Return the [x, y] coordinate for the center point of the cell that contains the specified text.  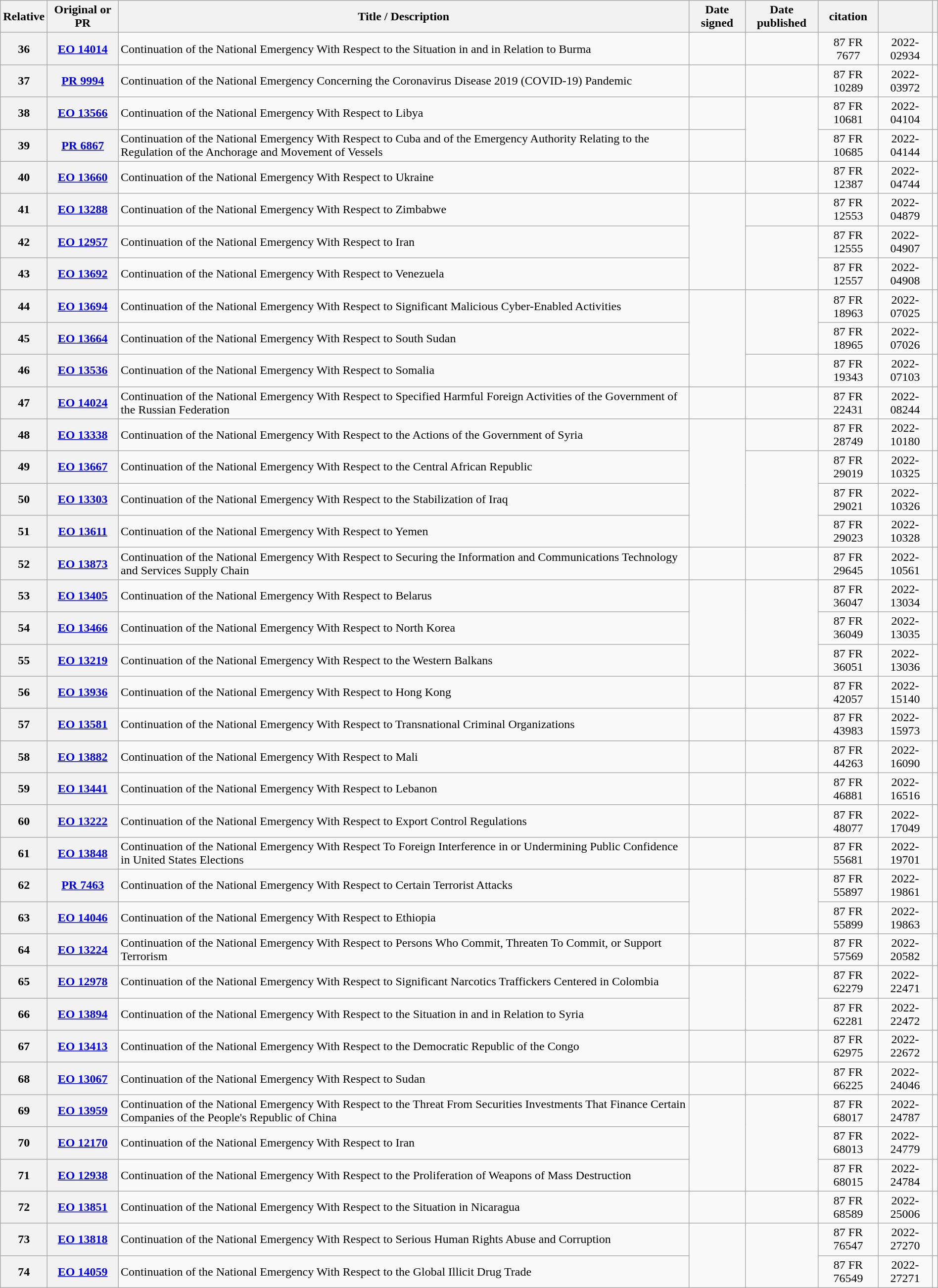
2022-04879 [905, 210]
2022-22472 [905, 1014]
Continuation of the National Emergency With Respect to South Sudan [404, 338]
Relative [24, 17]
Continuation of the National Emergency With Respect to Somalia [404, 370]
87 FR 22431 [848, 403]
EO 13441 [83, 788]
Continuation of the National Emergency With Respect To Foreign Interference in or Undermining Public Confidence in United States Elections [404, 853]
EO 13566 [83, 113]
EO 13581 [83, 724]
87 FR 12387 [848, 177]
62 [24, 885]
EO 12170 [83, 1143]
Continuation of the National Emergency With Respect to Zimbabwe [404, 210]
Continuation of the National Emergency With Respect to Serious Human Rights Abuse and Corruption [404, 1240]
87 FR 76549 [848, 1271]
2022-22471 [905, 982]
52 [24, 564]
Date signed [717, 17]
87 FR 55681 [848, 853]
EO 13818 [83, 1240]
EO 12938 [83, 1175]
Continuation of the National Emergency Concerning the Coronavirus Disease 2019 (COVID-19) Pandemic [404, 81]
Continuation of the National Emergency With Respect to the Global Illicit Drug Trade [404, 1271]
69 [24, 1111]
Continuation of the National Emergency With Respect to Venezuela [404, 274]
EO 12957 [83, 241]
87 FR 18965 [848, 338]
2022-24787 [905, 1111]
EO 13219 [83, 660]
EO 14014 [83, 48]
59 [24, 788]
87 FR 68013 [848, 1143]
87 FR 29645 [848, 564]
57 [24, 724]
2022-16516 [905, 788]
47 [24, 403]
2022-19701 [905, 853]
40 [24, 177]
48 [24, 435]
2022-27271 [905, 1271]
EO 13536 [83, 370]
Continuation of the National Emergency With Respect to Export Control Regulations [404, 821]
EO 13694 [83, 306]
63 [24, 917]
2022-19863 [905, 917]
2022-04908 [905, 274]
Continuation of the National Emergency With Respect to the Stabilization of Iraq [404, 500]
2022-13036 [905, 660]
39 [24, 145]
EO 13611 [83, 531]
87 FR 55897 [848, 885]
73 [24, 1240]
EO 13692 [83, 274]
EO 13224 [83, 950]
64 [24, 950]
87 FR 55899 [848, 917]
EO 13413 [83, 1047]
42 [24, 241]
EO 13288 [83, 210]
72 [24, 1207]
2022-10180 [905, 435]
87 FR 29021 [848, 500]
Continuation of the National Emergency With Respect to Transnational Criminal Organizations [404, 724]
87 FR 66225 [848, 1078]
87 FR 57569 [848, 950]
Continuation of the National Emergency With Respect to the Proliferation of Weapons of Mass Destruction [404, 1175]
87 FR 44263 [848, 757]
2022-13034 [905, 596]
43 [24, 274]
2022-27270 [905, 1240]
Continuation of the National Emergency With Respect to the Situation in Nicaragua [404, 1207]
Continuation of the National Emergency With Respect to Certain Terrorist Attacks [404, 885]
87 FR 68017 [848, 1111]
2022-10325 [905, 467]
Date published [782, 17]
Continuation of the National Emergency With Respect to the Western Balkans [404, 660]
EO 13894 [83, 1014]
87 FR 12553 [848, 210]
87 FR 29023 [848, 531]
2022-24784 [905, 1175]
87 FR 68015 [848, 1175]
EO 13664 [83, 338]
87 FR 62279 [848, 982]
66 [24, 1014]
2022-10328 [905, 531]
2022-15973 [905, 724]
EO 13660 [83, 177]
87 FR 62281 [848, 1014]
Continuation of the National Emergency With Respect to the Democratic Republic of the Congo [404, 1047]
Continuation of the National Emergency With Respect to Sudan [404, 1078]
87 FR 36049 [848, 628]
87 FR 18963 [848, 306]
2022-07103 [905, 370]
50 [24, 500]
2022-19861 [905, 885]
87 FR 46881 [848, 788]
87 FR 12555 [848, 241]
EO 14046 [83, 917]
87 FR 10289 [848, 81]
EO 13222 [83, 821]
87 FR 36047 [848, 596]
87 FR 68589 [848, 1207]
55 [24, 660]
Continuation of the National Emergency With Respect to Significant Malicious Cyber-Enabled Activities [404, 306]
87 FR 62975 [848, 1047]
87 FR 10685 [848, 145]
2022-07025 [905, 306]
2022-02934 [905, 48]
EO 13466 [83, 628]
2022-20582 [905, 950]
EO 13848 [83, 853]
citation [848, 17]
41 [24, 210]
2022-24046 [905, 1078]
58 [24, 757]
60 [24, 821]
Continuation of the National Emergency With Respect to Significant Narcotics Traffickers Centered in Colombia [404, 982]
53 [24, 596]
2022-22672 [905, 1047]
87 FR 12557 [848, 274]
54 [24, 628]
2022-04907 [905, 241]
EO 13338 [83, 435]
87 FR 42057 [848, 692]
38 [24, 113]
EO 13667 [83, 467]
EO 13873 [83, 564]
Continuation of the National Emergency With Respect to Specified Harmful Foreign Activities of the Government of the Russian Federation [404, 403]
EO 13405 [83, 596]
PR 6867 [83, 145]
Continuation of the National Emergency With Respect to North Korea [404, 628]
EO 13851 [83, 1207]
2022-25006 [905, 1207]
EO 14059 [83, 1271]
Continuation of the National Emergency With Respect to Ethiopia [404, 917]
2022-08244 [905, 403]
2022-10326 [905, 500]
87 FR 10681 [848, 113]
49 [24, 467]
87 FR 36051 [848, 660]
2022-24779 [905, 1143]
46 [24, 370]
Continuation of the National Emergency With Respect to the Central African Republic [404, 467]
Continuation of the National Emergency With Respect to the Situation in and in Relation to Burma [404, 48]
2022-04144 [905, 145]
74 [24, 1271]
Continuation of the National Emergency With Respect to Lebanon [404, 788]
Continuation of the National Emergency With Respect to the Actions of the Government of Syria [404, 435]
65 [24, 982]
Continuation of the National Emergency With Respect to Libya [404, 113]
Continuation of the National Emergency With Respect to Yemen [404, 531]
EO 13067 [83, 1078]
2022-10561 [905, 564]
87 FR 28749 [848, 435]
56 [24, 692]
61 [24, 853]
45 [24, 338]
67 [24, 1047]
71 [24, 1175]
2022-13035 [905, 628]
EO 13303 [83, 500]
Continuation of the National Emergency With Respect to Securing the Information and Communications Technology and Services Supply Chain [404, 564]
2022-03972 [905, 81]
44 [24, 306]
51 [24, 531]
2022-15140 [905, 692]
EO 14024 [83, 403]
Continuation of the National Emergency With Respect to Persons Who Commit, Threaten To Commit, or Support Terrorism [404, 950]
PR 9994 [83, 81]
Continuation of the National Emergency With Respect to Hong Kong [404, 692]
Continuation of the National Emergency With Respect to Ukraine [404, 177]
87 FR 43983 [848, 724]
87 FR 29019 [848, 467]
Title / Description [404, 17]
37 [24, 81]
70 [24, 1143]
68 [24, 1078]
Continuation of the National Emergency With Respect to Belarus [404, 596]
EO 12978 [83, 982]
PR 7463 [83, 885]
36 [24, 48]
87 FR 19343 [848, 370]
2022-16090 [905, 757]
EO 13959 [83, 1111]
87 FR 48077 [848, 821]
2022-04104 [905, 113]
Original or PR [83, 17]
87 FR 7677 [848, 48]
Continuation of the National Emergency With Respect to Mali [404, 757]
87 FR 76547 [848, 1240]
2022-17049 [905, 821]
2022-07026 [905, 338]
Continuation of the National Emergency With Respect to the Situation in and in Relation to Syria [404, 1014]
EO 13936 [83, 692]
EO 13882 [83, 757]
2022-04744 [905, 177]
